Find where the given text appears and provide that cell's center as [X, Y] coordinate. 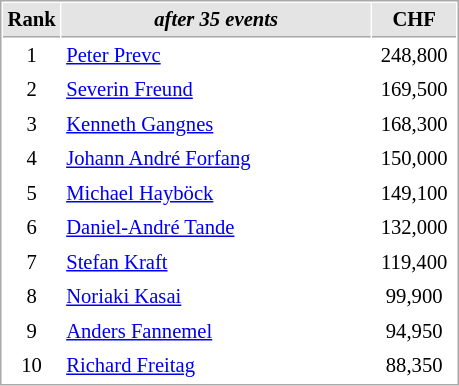
9 [32, 332]
Richard Freitag [216, 366]
99,900 [414, 296]
Rank [32, 20]
169,500 [414, 90]
7 [32, 262]
88,350 [414, 366]
CHF [414, 20]
132,000 [414, 228]
Johann André Forfang [216, 158]
Stefan Kraft [216, 262]
248,800 [414, 56]
Noriaki Kasai [216, 296]
168,300 [414, 124]
2 [32, 90]
3 [32, 124]
Daniel-André Tande [216, 228]
Kenneth Gangnes [216, 124]
6 [32, 228]
1 [32, 56]
Anders Fannemel [216, 332]
149,100 [414, 194]
Peter Prevc [216, 56]
5 [32, 194]
150,000 [414, 158]
Severin Freund [216, 90]
4 [32, 158]
8 [32, 296]
Michael Hayböck [216, 194]
10 [32, 366]
after 35 events [216, 20]
94,950 [414, 332]
119,400 [414, 262]
